Output the [X, Y] coordinate of the center of the cell containing the given text.  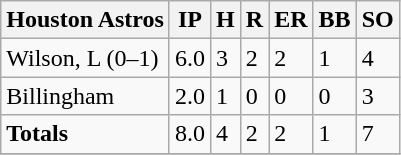
BB [334, 20]
IP [190, 20]
SO [378, 20]
6.0 [190, 58]
Houston Astros [86, 20]
2.0 [190, 96]
7 [378, 134]
Wilson, L (0–1) [86, 58]
Billingham [86, 96]
8.0 [190, 134]
R [254, 20]
Totals [86, 134]
H [225, 20]
ER [291, 20]
